Return [X, Y] of the center of cell containing provided text 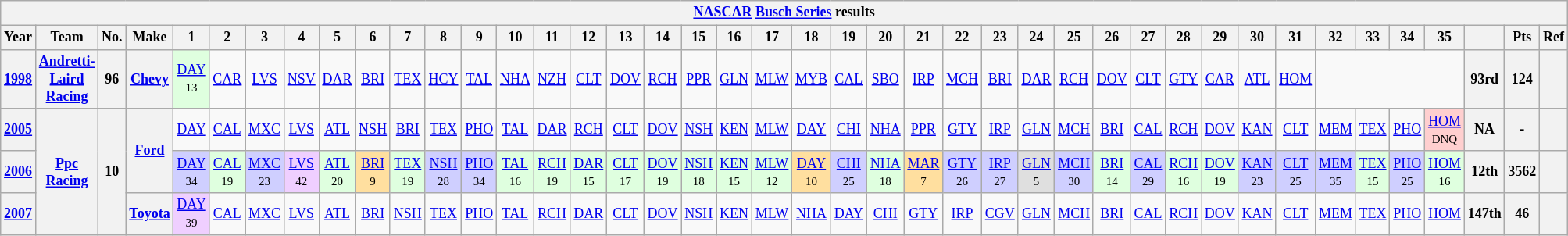
93rd [1484, 79]
30 [1257, 38]
8 [444, 38]
- [1522, 130]
RCH16 [1184, 172]
20 [885, 38]
HOMDNQ [1445, 130]
124 [1522, 79]
3 [265, 38]
LVS42 [302, 172]
No. [113, 38]
1998 [19, 79]
Pts [1522, 38]
34 [1408, 38]
NASCAR Busch Series results [784, 13]
19 [848, 38]
DAY34 [191, 172]
33 [1373, 38]
27 [1148, 38]
6 [373, 38]
24 [1036, 38]
18 [812, 38]
4 [302, 38]
Ppc Racing [66, 172]
KAN23 [1257, 172]
TEX15 [1373, 172]
GTY26 [963, 172]
CLT17 [626, 172]
DAR15 [589, 172]
ATL20 [338, 172]
Make [150, 38]
BRI14 [1112, 172]
HCY [444, 79]
7 [408, 38]
3562 [1522, 172]
25 [1074, 38]
TEX19 [408, 172]
14 [663, 38]
Team [66, 38]
11 [552, 38]
2006 [19, 172]
13 [626, 38]
46 [1522, 214]
9 [480, 38]
28 [1184, 38]
SBO [885, 79]
16 [734, 38]
Andretti-Laird Racing [66, 79]
KEN15 [734, 172]
NHA18 [885, 172]
MLW12 [772, 172]
NSH28 [444, 172]
TAL16 [516, 172]
35 [1445, 38]
PHO25 [1408, 172]
1 [191, 38]
DAY13 [191, 79]
PHO34 [480, 172]
32 [1336, 38]
NSV [302, 79]
RCH19 [552, 172]
22 [963, 38]
5 [338, 38]
Ref [1554, 38]
Toyota [150, 214]
DAY39 [191, 214]
MAR7 [923, 172]
23 [1000, 38]
147th [1484, 214]
12 [589, 38]
CAL29 [1148, 172]
MYB [812, 79]
2005 [19, 130]
Year [19, 38]
21 [923, 38]
17 [772, 38]
CLT25 [1295, 172]
12th [1484, 172]
Ford [150, 150]
Chevy [150, 79]
DAY10 [812, 172]
31 [1295, 38]
CAL19 [227, 172]
29 [1220, 38]
NA [1484, 130]
2007 [19, 214]
NZH [552, 79]
MCH30 [1074, 172]
26 [1112, 38]
15 [698, 38]
MXC23 [265, 172]
NSH18 [698, 172]
MEM35 [1336, 172]
96 [113, 79]
HOM16 [1445, 172]
GLN5 [1036, 172]
IRP27 [1000, 172]
CGV [1000, 214]
BRI9 [373, 172]
2 [227, 38]
CHI25 [848, 172]
